Identify which cell holds the provided text, then report its [X, Y] central coordinate. 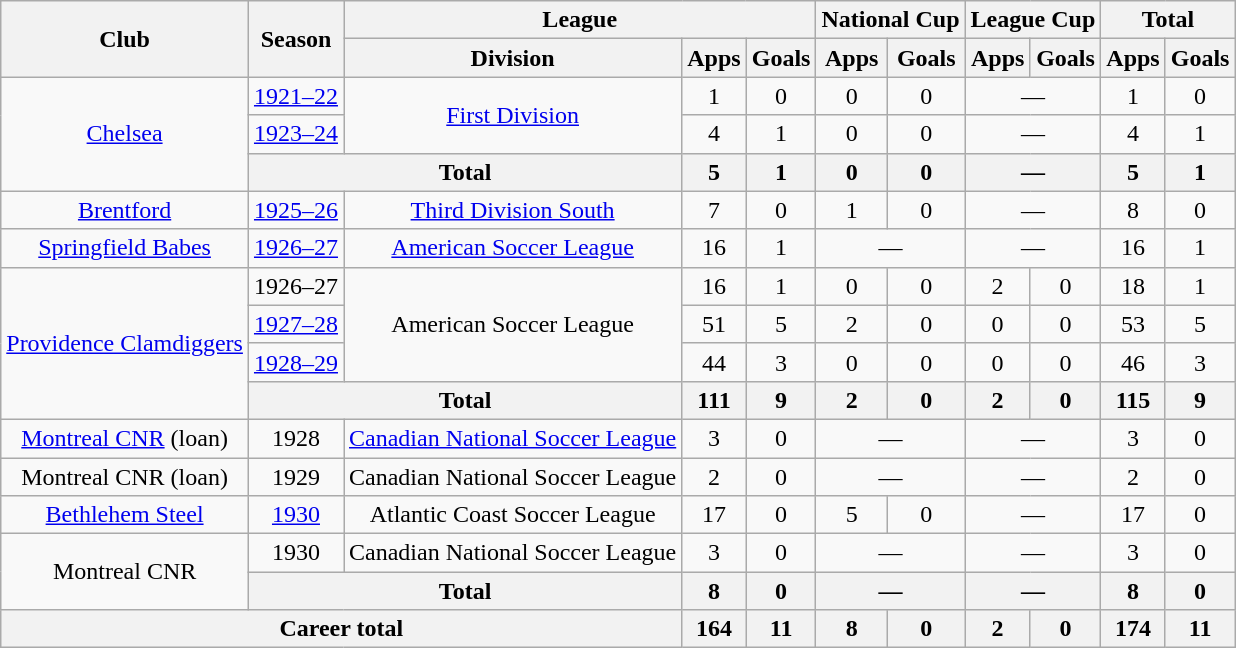
Season [296, 39]
164 [714, 629]
Career total [342, 629]
1928–29 [296, 362]
Chelsea [125, 134]
1927–28 [296, 324]
18 [1133, 286]
Third Division South [513, 210]
1929 [296, 477]
Club [125, 39]
51 [714, 324]
League [580, 20]
First Division [513, 115]
46 [1133, 362]
53 [1133, 324]
1925–26 [296, 210]
National Cup [890, 20]
111 [714, 400]
Springfield Babes [125, 248]
44 [714, 362]
Brentford [125, 210]
Division [513, 58]
1928 [296, 438]
League Cup [1033, 20]
174 [1133, 629]
115 [1133, 400]
1923–24 [296, 134]
Providence Clamdiggers [125, 343]
Bethlehem Steel [125, 515]
1921–22 [296, 96]
7 [714, 210]
Montreal CNR [125, 572]
Atlantic Coast Soccer League [513, 515]
